Return [X, Y] of the center of cell containing provided text 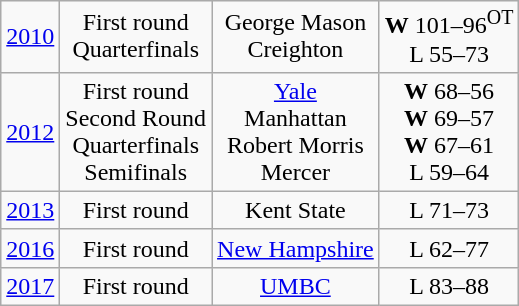
Kent State [296, 210]
First roundQuarterfinals [136, 37]
2013 [30, 210]
W 68–56W 69–57W 67–61L 59–64 [449, 132]
L 62–77 [449, 248]
L 83–88 [449, 286]
2016 [30, 248]
2012 [30, 132]
George MasonCreighton [296, 37]
First roundSecond RoundQuarterfinalsSemifinals [136, 132]
W 101–96OTL 55–73 [449, 37]
YaleManhattanRobert MorrisMercer [296, 132]
2017 [30, 286]
L 71–73 [449, 210]
2010 [30, 37]
UMBC [296, 286]
New Hampshire [296, 248]
